Identify which cell holds the provided text, then report its [x, y] central coordinate. 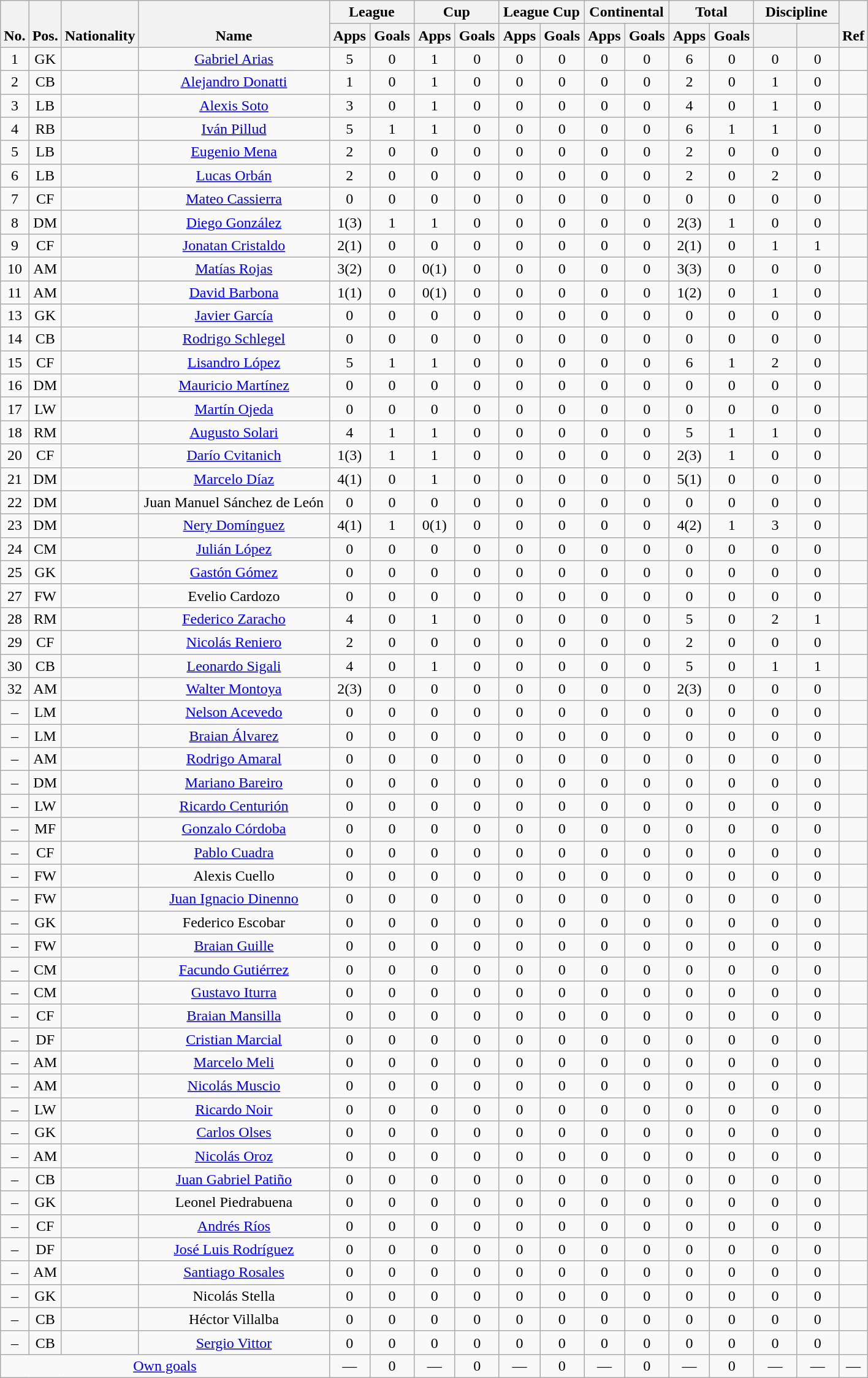
14 [15, 339]
Jonatan Cristaldo [234, 245]
3(2) [349, 269]
1(2) [689, 293]
15 [15, 362]
32 [15, 689]
28 [15, 619]
3(3) [689, 269]
Nicolás Oroz [234, 1156]
Pablo Cuadra [234, 852]
Cup [457, 12]
Rodrigo Schlegel [234, 339]
Javier García [234, 316]
Braian Álvarez [234, 736]
Alexis Soto [234, 105]
Juan Ignacio Dinenno [234, 899]
Iván Pillud [234, 129]
Gastón Gómez [234, 572]
Total [711, 12]
20 [15, 456]
Darío Cvitanich [234, 456]
23 [15, 526]
José Luis Rodríguez [234, 1249]
Nicolás Muscio [234, 1086]
Ricardo Noir [234, 1109]
Juan Gabriel Patiño [234, 1179]
Ricardo Centurión [234, 806]
Santiago Rosales [234, 1273]
Walter Montoya [234, 689]
Marcelo Meli [234, 1063]
Mauricio Martínez [234, 386]
Lucas Orbán [234, 175]
Héctor Villalba [234, 1319]
League Cup [542, 12]
Facundo Gutiérrez [234, 969]
Martín Ojeda [234, 409]
Leonel Piedrabuena [234, 1203]
27 [15, 595]
13 [15, 316]
11 [15, 293]
Federico Zaracho [234, 619]
29 [15, 642]
Nelson Acevedo [234, 713]
Rodrigo Amaral [234, 759]
David Barbona [234, 293]
Augusto Solari [234, 432]
9 [15, 245]
Leonardo Sigali [234, 665]
Braian Mansilla [234, 1016]
16 [15, 386]
21 [15, 479]
Alejandro Donatti [234, 82]
Ref [853, 24]
18 [15, 432]
Marcelo Díaz [234, 479]
RB [45, 129]
Julián López [234, 549]
Own goals [165, 1366]
Sergio Vittor [234, 1342]
Gabriel Arias [234, 59]
8 [15, 222]
24 [15, 549]
5(1) [689, 479]
Continental [626, 12]
Nicolás Stella [234, 1296]
MF [45, 829]
Eugenio Mena [234, 152]
Matías Rojas [234, 269]
Federico Escobar [234, 922]
Carlos Olses [234, 1133]
7 [15, 199]
22 [15, 502]
Gustavo Iturra [234, 992]
1(1) [349, 293]
Braian Guille [234, 946]
17 [15, 409]
Alexis Cuello [234, 876]
Mariano Bareiro [234, 783]
Lisandro López [234, 362]
Name [234, 24]
Juan Manuel Sánchez de León [234, 502]
Evelio Cardozo [234, 595]
25 [15, 572]
4(2) [689, 526]
Cristian Marcial [234, 1039]
10 [15, 269]
Diego González [234, 222]
Andrés Ríos [234, 1226]
30 [15, 665]
Mateo Cassierra [234, 199]
Pos. [45, 24]
Nicolás Reniero [234, 642]
Gonzalo Córdoba [234, 829]
Discipline [797, 12]
Nationality [100, 24]
League [371, 12]
Nery Domínguez [234, 526]
No. [15, 24]
